Find where the given text appears and provide that cell's center as [x, y] coordinate. 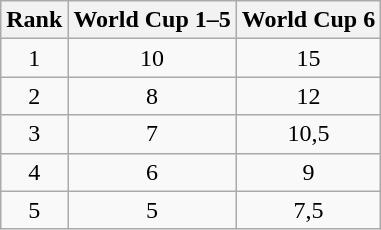
2 [34, 96]
15 [308, 58]
6 [152, 172]
10,5 [308, 134]
World Cup 6 [308, 20]
World Cup 1–5 [152, 20]
8 [152, 96]
1 [34, 58]
12 [308, 96]
7,5 [308, 210]
Rank [34, 20]
10 [152, 58]
4 [34, 172]
7 [152, 134]
9 [308, 172]
3 [34, 134]
